For the text-containing cell, return its midpoint in (x, y) coordinate format. 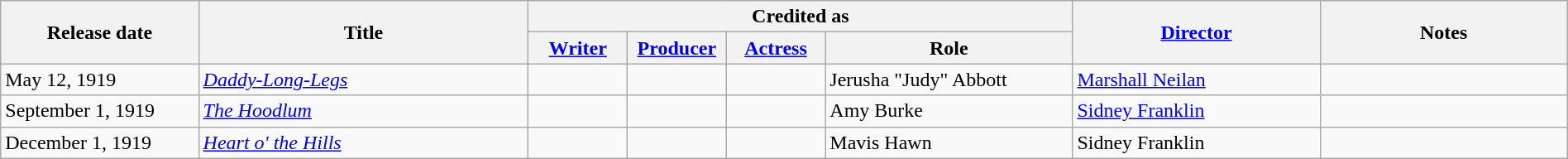
Jerusha "Judy" Abbott (949, 79)
The Hoodlum (364, 111)
Role (949, 48)
Director (1196, 32)
Title (364, 32)
September 1, 1919 (99, 111)
Amy Burke (949, 111)
Marshall Neilan (1196, 79)
Mavis Hawn (949, 142)
December 1, 1919 (99, 142)
Writer (578, 48)
Release date (99, 32)
Credited as (801, 17)
Notes (1444, 32)
Actress (776, 48)
Daddy-Long-Legs (364, 79)
Heart o' the Hills (364, 142)
Producer (677, 48)
May 12, 1919 (99, 79)
